Locate the cell with the specified text and output its [x, y] center coordinate. 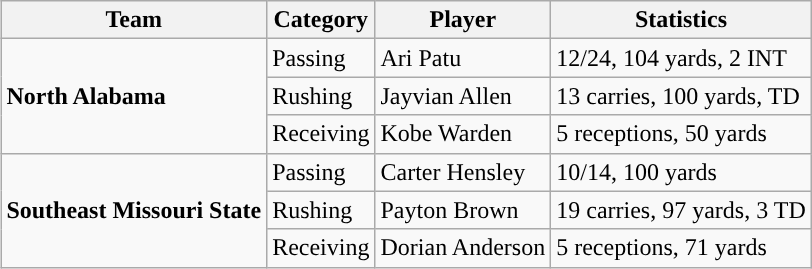
Jayvian Allen [463, 96]
Payton Brown [463, 210]
12/24, 104 yards, 2 INT [682, 58]
Carter Hensley [463, 172]
13 carries, 100 yards, TD [682, 96]
Category [321, 20]
Ari Patu [463, 58]
Kobe Warden [463, 134]
Player [463, 20]
10/14, 100 yards [682, 172]
Dorian Anderson [463, 248]
Team [134, 20]
North Alabama [134, 96]
Southeast Missouri State [134, 210]
Statistics [682, 20]
19 carries, 97 yards, 3 TD [682, 210]
5 receptions, 50 yards [682, 134]
5 receptions, 71 yards [682, 248]
